Locate the cell with the specified text and output its (x, y) center coordinate. 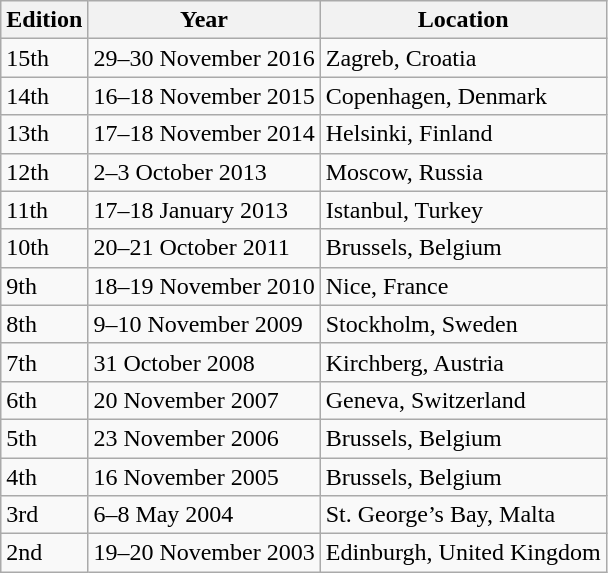
18–19 November 2010 (204, 286)
Year (204, 20)
13th (44, 134)
9th (44, 286)
14th (44, 96)
Nice, France (463, 286)
20 November 2007 (204, 400)
29–30 November 2016 (204, 58)
16 November 2005 (204, 477)
Helsinki, Finland (463, 134)
Edinburgh, United Kingdom (463, 553)
Location (463, 20)
31 October 2008 (204, 362)
17–18 November 2014 (204, 134)
St. George’s Bay, Malta (463, 515)
Edition (44, 20)
11th (44, 210)
6th (44, 400)
3rd (44, 515)
Zagreb, Croatia (463, 58)
19–20 November 2003 (204, 553)
2–3 October 2013 (204, 172)
Kirchberg, Austria (463, 362)
9–10 November 2009 (204, 324)
23 November 2006 (204, 438)
Geneva, Switzerland (463, 400)
5th (44, 438)
8th (44, 324)
Copenhagen, Denmark (463, 96)
6–8 May 2004 (204, 515)
17–18 January 2013 (204, 210)
Moscow, Russia (463, 172)
15th (44, 58)
Stockholm, Sweden (463, 324)
2nd (44, 553)
7th (44, 362)
Istanbul, Turkey (463, 210)
12th (44, 172)
16–18 November 2015 (204, 96)
20–21 October 2011 (204, 248)
4th (44, 477)
10th (44, 248)
